Provide the [x, y] coordinate of the cell's center where the given text is located.  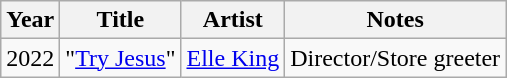
Year [30, 20]
"Try Jesus" [120, 58]
Director/Store greeter [396, 58]
Artist [233, 20]
2022 [30, 58]
Elle King [233, 58]
Notes [396, 20]
Title [120, 20]
